Return the [X, Y] coordinate for the center point of the cell that contains the specified text.  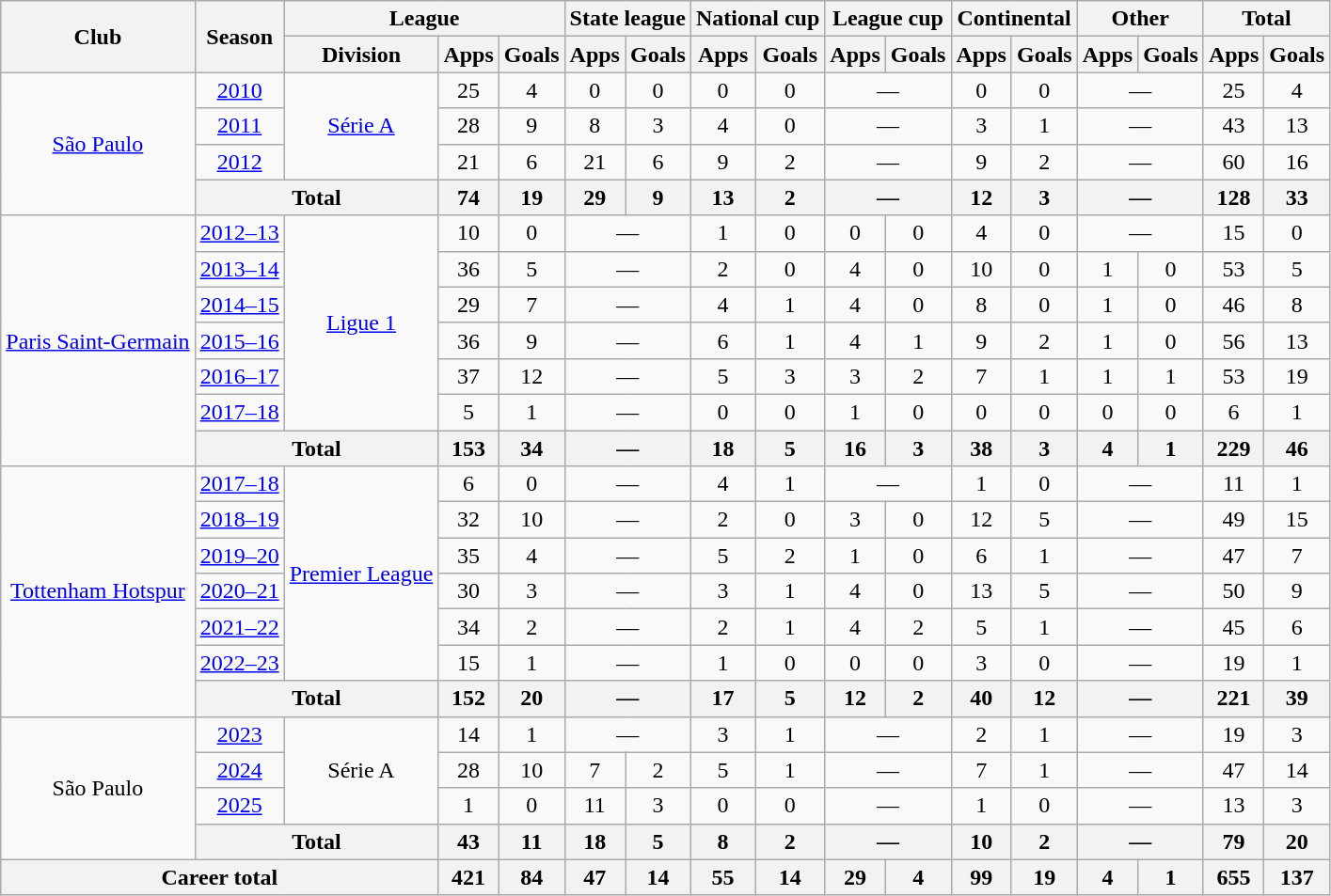
30 [468, 591]
Tottenham Hotspur [98, 591]
League cup [888, 19]
229 [1233, 448]
32 [468, 520]
17 [722, 699]
Career total [220, 877]
State league [627, 19]
74 [468, 197]
2023 [239, 734]
Ligue 1 [361, 322]
33 [1297, 197]
2021–22 [239, 627]
128 [1233, 197]
152 [468, 699]
221 [1233, 699]
35 [468, 556]
Premier League [361, 574]
Season [239, 37]
84 [531, 877]
2018–19 [239, 520]
40 [981, 699]
2025 [239, 806]
League [424, 19]
2022–23 [239, 663]
Paris Saint-Germain [98, 340]
60 [1233, 162]
2016–17 [239, 376]
2011 [239, 126]
2014–15 [239, 305]
National cup [757, 19]
56 [1233, 340]
50 [1233, 591]
2024 [239, 770]
2015–16 [239, 340]
37 [468, 376]
38 [981, 448]
39 [1297, 699]
2013–14 [239, 269]
421 [468, 877]
153 [468, 448]
137 [1297, 877]
655 [1233, 877]
2019–20 [239, 556]
Club [98, 37]
2012–13 [239, 233]
79 [1233, 841]
Other [1140, 19]
45 [1233, 627]
55 [722, 877]
49 [1233, 520]
2010 [239, 90]
2020–21 [239, 591]
2012 [239, 162]
Continental [1014, 19]
Division [361, 55]
99 [981, 877]
